Output the [x, y] coordinate of the center of the cell containing the given text.  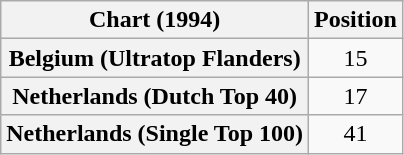
Netherlands (Single Top 100) [155, 134]
17 [356, 96]
41 [356, 134]
15 [356, 58]
Chart (1994) [155, 20]
Netherlands (Dutch Top 40) [155, 96]
Position [356, 20]
Belgium (Ultratop Flanders) [155, 58]
